Provide the [x, y] coordinate of the cell's center where the given text is located.  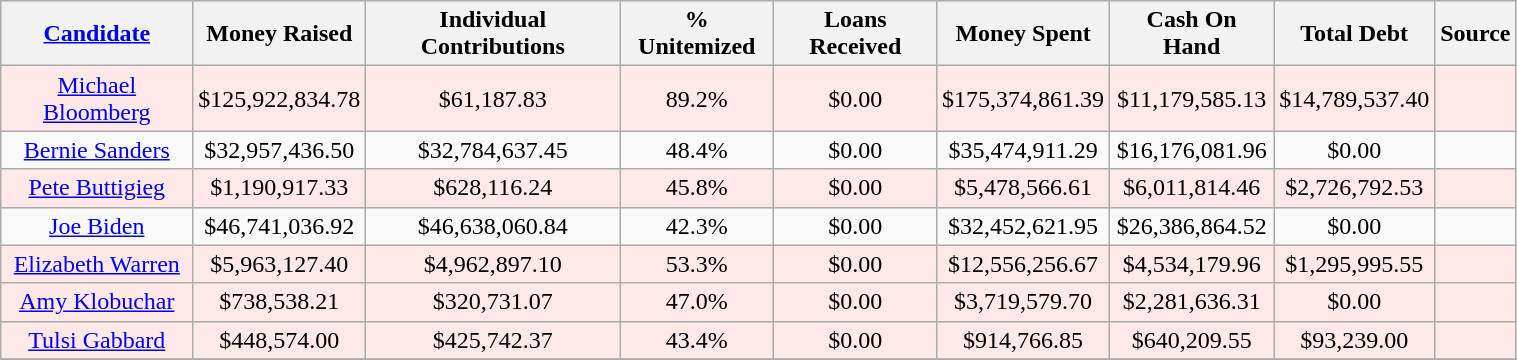
Candidate [97, 34]
$4,962,897.10 [493, 264]
$46,638,060.84 [493, 226]
Money Raised [280, 34]
$738,538.21 [280, 302]
Source [1476, 34]
Cash On Hand [1192, 34]
$5,478,566.61 [1024, 188]
Money Spent [1024, 34]
$61,187.83 [493, 98]
$425,742.37 [493, 340]
$32,452,621.95 [1024, 226]
$32,784,637.45 [493, 150]
Individual Contributions [493, 34]
42.3% [697, 226]
$11,179,585.13 [1192, 98]
$35,474,911.29 [1024, 150]
Amy Klobuchar [97, 302]
Joe Biden [97, 226]
% Unitemized [697, 34]
$5,963,127.40 [280, 264]
$16,176,081.96 [1192, 150]
Elizabeth Warren [97, 264]
$4,534,179.96 [1192, 264]
89.2% [697, 98]
$32,957,436.50 [280, 150]
$12,556,256.67 [1024, 264]
$640,209.55 [1192, 340]
$125,922,834.78 [280, 98]
$6,011,814.46 [1192, 188]
53.3% [697, 264]
Tulsi Gabbard [97, 340]
$2,726,792.53 [1354, 188]
43.4% [697, 340]
Michael Bloomberg [97, 98]
45.8% [697, 188]
$46,741,036.92 [280, 226]
Pete Buttigieg [97, 188]
$3,719,579.70 [1024, 302]
$1,190,917.33 [280, 188]
$26,386,864.52 [1192, 226]
$914,766.85 [1024, 340]
$628,116.24 [493, 188]
$175,374,861.39 [1024, 98]
$448,574.00 [280, 340]
Bernie Sanders [97, 150]
48.4% [697, 150]
$14,789,537.40 [1354, 98]
Loans Received [856, 34]
47.0% [697, 302]
$93,239.00 [1354, 340]
$320,731.07 [493, 302]
Total Debt [1354, 34]
$2,281,636.31 [1192, 302]
$1,295,995.55 [1354, 264]
